Capture the cell that displays the provided text and extract its (X, Y) central coordinate. 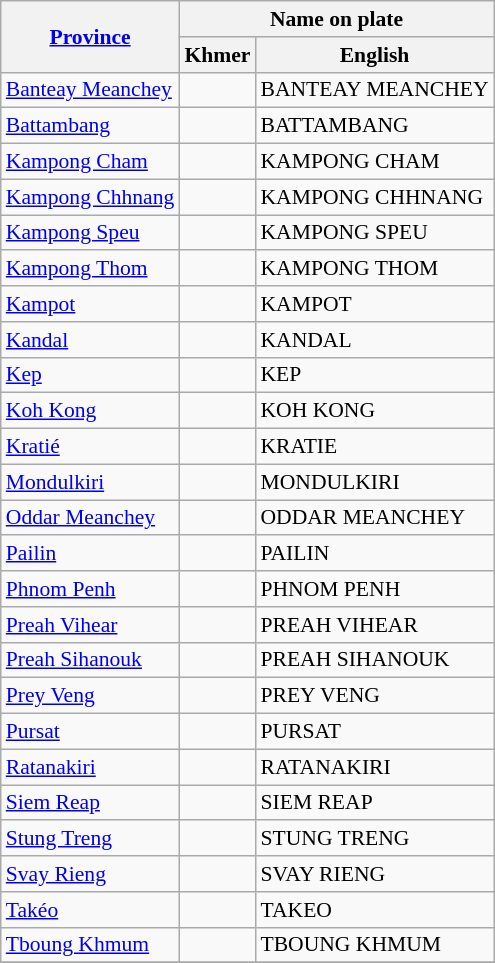
Svay Rieng (90, 874)
RATANAKIRI (374, 767)
KEP (374, 375)
Kampong Cham (90, 162)
Stung Treng (90, 839)
TBOUNG KHMUM (374, 945)
STUNG TRENG (374, 839)
English (374, 55)
Banteay Meanchey (90, 90)
Tboung Khmum (90, 945)
TAKEO (374, 910)
Oddar Meanchey (90, 518)
KRATIE (374, 447)
Koh Kong (90, 411)
Kratié (90, 447)
SVAY RIENG (374, 874)
SIEM REAP (374, 803)
Pursat (90, 732)
Khmer (217, 55)
KAMPONG SPEU (374, 233)
PREAH VIHEAR (374, 625)
KAMPONG CHHNANG (374, 197)
Kep (90, 375)
PREY VENG (374, 696)
KAMPONG CHAM (374, 162)
KAMPONG THOM (374, 269)
KAMPOT (374, 304)
KANDAL (374, 340)
ODDAR MEANCHEY (374, 518)
PREAH SIHANOUK (374, 660)
Kampong Speu (90, 233)
Kampong Thom (90, 269)
Preah Vihear (90, 625)
Kandal (90, 340)
Prey Veng (90, 696)
BANTEAY MEANCHEY (374, 90)
Takéo (90, 910)
Ratanakiri (90, 767)
BATTAMBANG (374, 126)
Province (90, 36)
Preah Sihanouk (90, 660)
Phnom Penh (90, 589)
Kampot (90, 304)
Pailin (90, 554)
PHNOM PENH (374, 589)
Siem Reap (90, 803)
PURSAT (374, 732)
KOH KONG (374, 411)
Mondulkiri (90, 482)
Name on plate (336, 19)
MONDULKIRI (374, 482)
Kampong Chhnang (90, 197)
PAILIN (374, 554)
Battambang (90, 126)
